Pinpoint the cell where the given text exists, returning its (X, Y) midpoint coordinate. 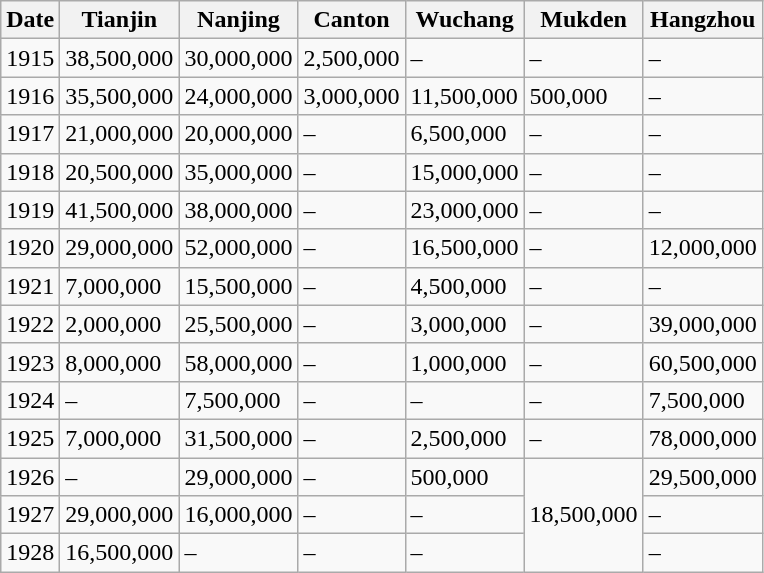
39,000,000 (702, 324)
38,500,000 (120, 58)
Tianjin (120, 20)
78,000,000 (702, 438)
15,000,000 (464, 172)
2,000,000 (120, 324)
1923 (30, 362)
21,000,000 (120, 134)
Mukden (584, 20)
1916 (30, 96)
1915 (30, 58)
15,500,000 (238, 286)
20,500,000 (120, 172)
1925 (30, 438)
20,000,000 (238, 134)
60,500,000 (702, 362)
35,500,000 (120, 96)
1928 (30, 553)
29,500,000 (702, 477)
35,000,000 (238, 172)
Hangzhou (702, 20)
31,500,000 (238, 438)
Nanjing (238, 20)
1919 (30, 210)
6,500,000 (464, 134)
41,500,000 (120, 210)
Wuchang (464, 20)
1917 (30, 134)
25,500,000 (238, 324)
1918 (30, 172)
1926 (30, 477)
30,000,000 (238, 58)
4,500,000 (464, 286)
38,000,000 (238, 210)
12,000,000 (702, 248)
11,500,000 (464, 96)
16,000,000 (238, 515)
8,000,000 (120, 362)
Date (30, 20)
23,000,000 (464, 210)
24,000,000 (238, 96)
52,000,000 (238, 248)
1920 (30, 248)
1924 (30, 400)
1,000,000 (464, 362)
1922 (30, 324)
18,500,000 (584, 515)
1927 (30, 515)
58,000,000 (238, 362)
1921 (30, 286)
Canton (352, 20)
